Scan for the cell matching the given text and deliver its (x, y) coordinate at center. 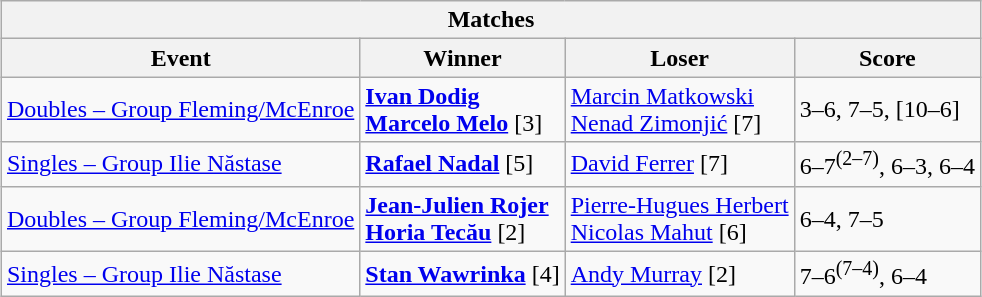
Ivan Dodig Marcelo Melo [3] (462, 110)
Jean-Julien Rojer Horia Tecău [2] (462, 218)
Event (180, 58)
7–6(7–4), 6–4 (887, 274)
Stan Wawrinka [4] (462, 274)
Marcin Matkowski Nenad Zimonjić [7] (680, 110)
Andy Murray [2] (680, 274)
Score (887, 58)
Pierre-Hugues Herbert Nicolas Mahut [6] (680, 218)
Loser (680, 58)
Rafael Nadal [5] (462, 164)
6–4, 7–5 (887, 218)
Winner (462, 58)
David Ferrer [7] (680, 164)
Matches (490, 20)
6–7(2–7), 6–3, 6–4 (887, 164)
3–6, 7–5, [10–6] (887, 110)
